Locate the cell with the specified text and output its (X, Y) center coordinate. 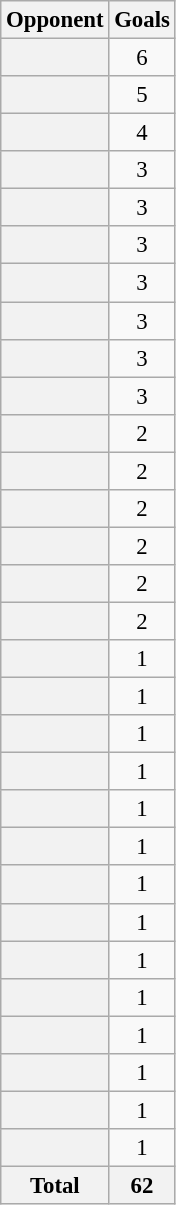
Goals (142, 20)
Total (55, 1185)
Opponent (55, 20)
6 (142, 58)
5 (142, 95)
4 (142, 133)
62 (142, 1185)
